From the cell containing the given text, extract its center point as [x, y] coordinate. 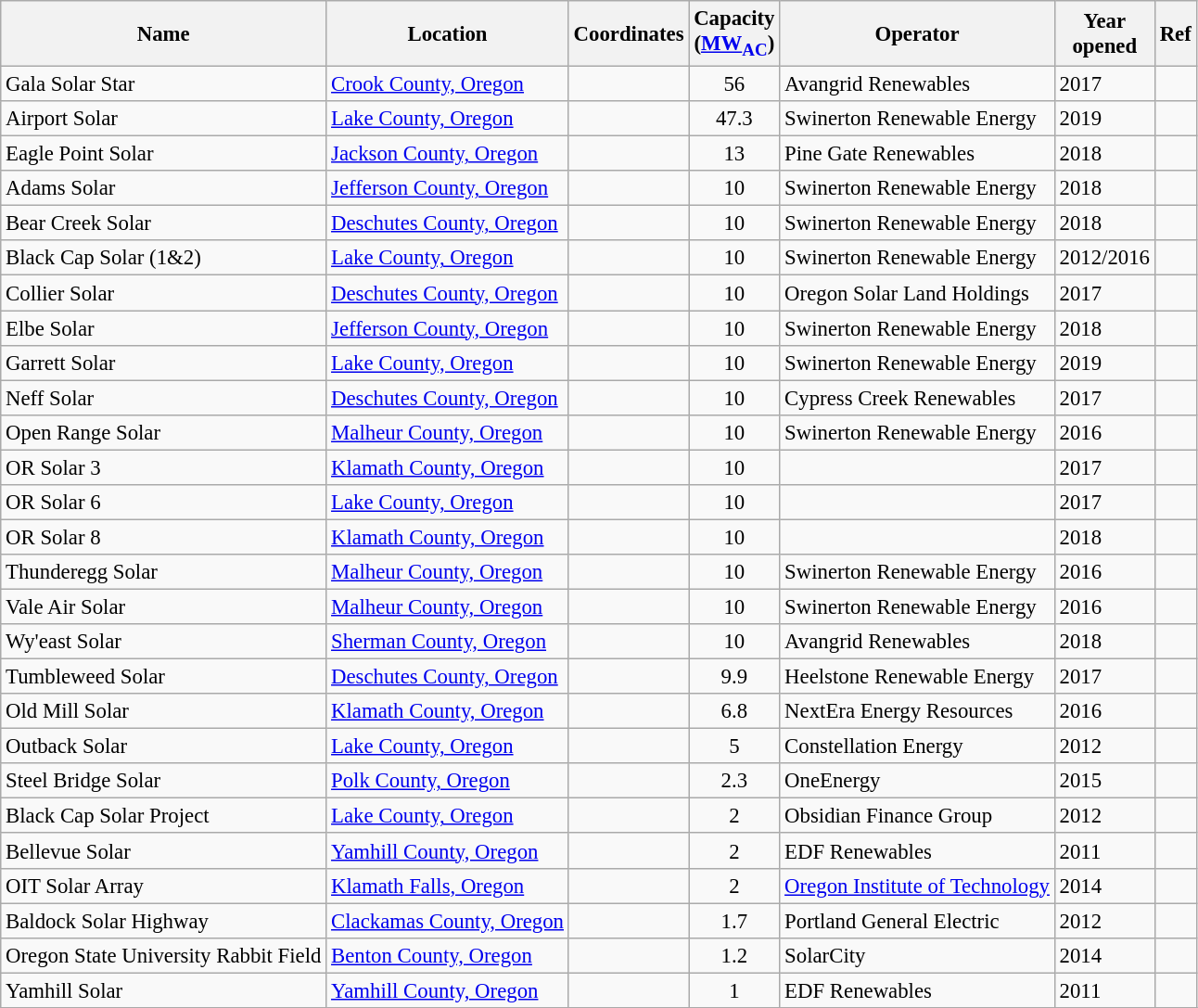
Eagle Point Solar [163, 154]
Crook County, Oregon [448, 84]
Baldock Solar Highway [163, 921]
2015 [1104, 781]
Operator [917, 33]
Open Range Solar [163, 433]
Coordinates [629, 33]
Yamhill Solar [163, 990]
Name [163, 33]
Ref [1176, 33]
Location [448, 33]
SolarCity [917, 955]
Garrett Solar [163, 363]
Bear Creek Solar [163, 223]
Wy'east Solar [163, 642]
Yearopened [1104, 33]
Clackamas County, Oregon [448, 921]
Cypress Creek Renewables [917, 398]
Vale Air Solar [163, 606]
Obsidian Finance Group [917, 816]
Steel Bridge Solar [163, 781]
Oregon State University Rabbit Field [163, 955]
Old Mill Solar [163, 711]
Oregon Solar Land Holdings [917, 293]
Capacity(MWAC) [734, 33]
1 [734, 990]
9.9 [734, 677]
56 [734, 84]
13 [734, 154]
NextEra Energy Resources [917, 711]
Adams Solar [163, 188]
Outback Solar [163, 746]
Sherman County, Oregon [448, 642]
Neff Solar [163, 398]
OR Solar 6 [163, 503]
Benton County, Oregon [448, 955]
5 [734, 746]
Black Cap Solar (1&2) [163, 259]
Airport Solar [163, 119]
OR Solar 8 [163, 537]
Constellation Energy [917, 746]
2012/2016 [1104, 259]
Bellevue Solar [163, 851]
Gala Solar Star [163, 84]
47.3 [734, 119]
OIT Solar Array [163, 886]
Portland General Electric [917, 921]
Elbe Solar [163, 328]
Thunderegg Solar [163, 572]
1.2 [734, 955]
1.7 [734, 921]
OneEnergy [917, 781]
Oregon Institute of Technology [917, 886]
Polk County, Oregon [448, 781]
OR Solar 3 [163, 467]
6.8 [734, 711]
Klamath Falls, Oregon [448, 886]
Heelstone Renewable Energy [917, 677]
2.3 [734, 781]
Pine Gate Renewables [917, 154]
Tumbleweed Solar [163, 677]
Collier Solar [163, 293]
Black Cap Solar Project [163, 816]
Jackson County, Oregon [448, 154]
